Return the [X, Y] coordinate for the center point of the cell that contains the specified text.  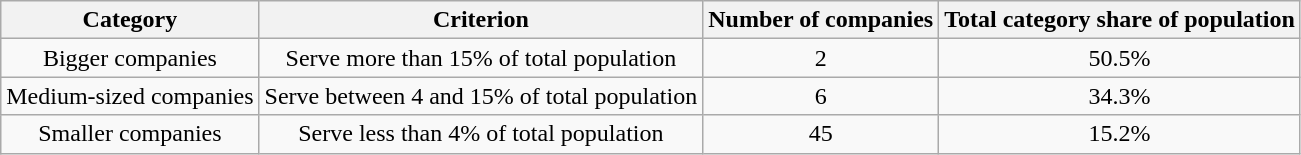
6 [821, 96]
2 [821, 58]
Category [130, 20]
Serve between 4 and 15% of total population [481, 96]
Bigger companies [130, 58]
Smaller companies [130, 134]
50.5% [1120, 58]
Number of companies [821, 20]
Serve more than 15% of total population [481, 58]
Total category share of population [1120, 20]
Criterion [481, 20]
Medium-sized companies [130, 96]
15.2% [1120, 134]
Serve less than 4% of total population [481, 134]
34.3% [1120, 96]
45 [821, 134]
